Detect which cell encompasses the target text, then output its (X, Y) center coordinate. 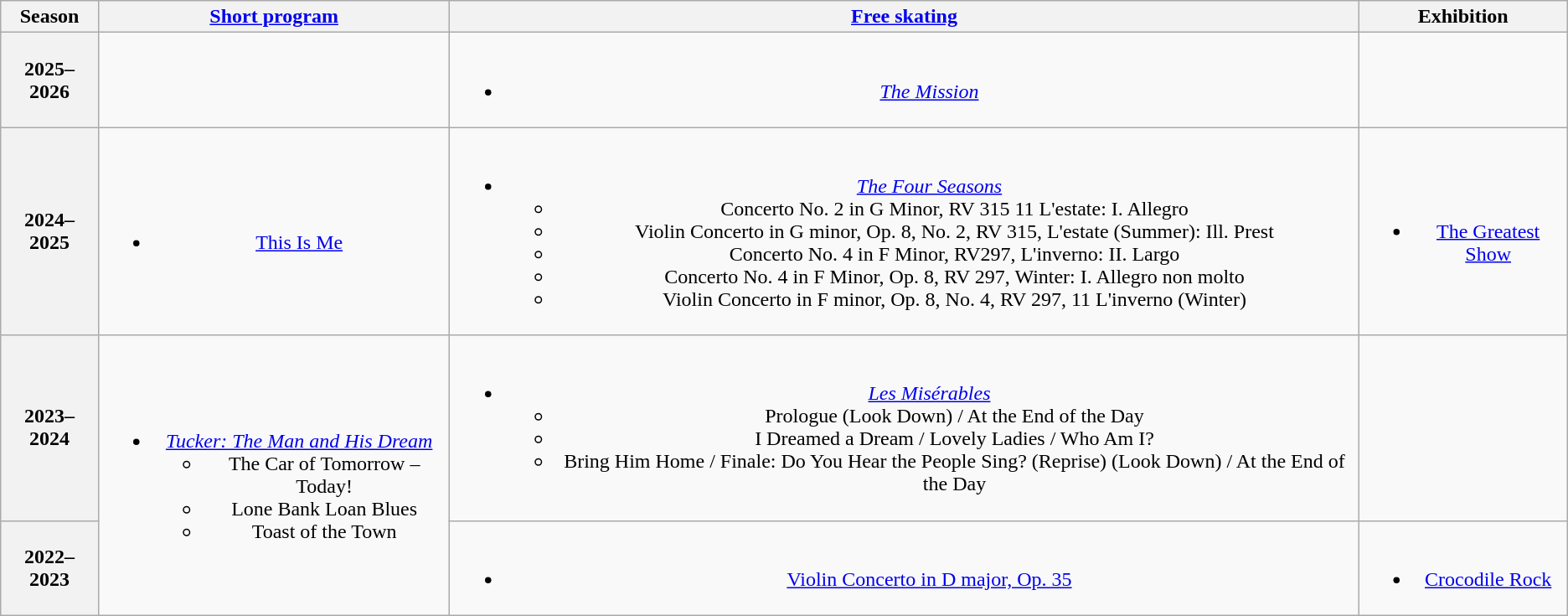
2023–2024 (50, 427)
2025–2026 (50, 80)
Crocodile Rock (1462, 568)
Season (50, 17)
Tucker: The Man and His DreamThe Car of Tomorrow – Today!Lone Bank Loan BluesToast of the Town (274, 475)
This Is Me (274, 231)
The Greatest Show (1462, 231)
The Mission (905, 80)
2024–2025 (50, 231)
Violin Concerto in D major, Op. 35 (905, 568)
Short program (274, 17)
2022–2023 (50, 568)
Free skating (905, 17)
Exhibition (1462, 17)
